Scan for the cell matching the given text and deliver its (X, Y) coordinate at center. 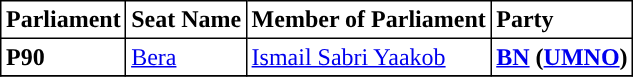
Seat Name (186, 20)
Parliament (64, 20)
Bera (186, 57)
BN (UMNO) (562, 57)
P90 (64, 57)
Ismail Sabri Yaakob (368, 57)
Member of Parliament (368, 20)
Party (562, 20)
